Determine the (X, Y) coordinate at the center of the cell enclosing the given text.  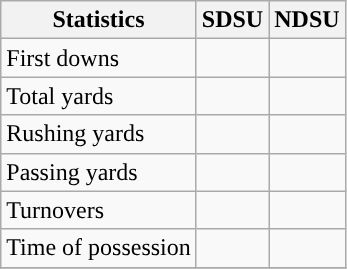
Statistics (99, 20)
SDSU (232, 20)
Rushing yards (99, 134)
Passing yards (99, 172)
Total yards (99, 96)
Time of possession (99, 248)
First downs (99, 58)
NDSU (307, 20)
Turnovers (99, 210)
